Locate the cell with the specified text and output its (X, Y) center coordinate. 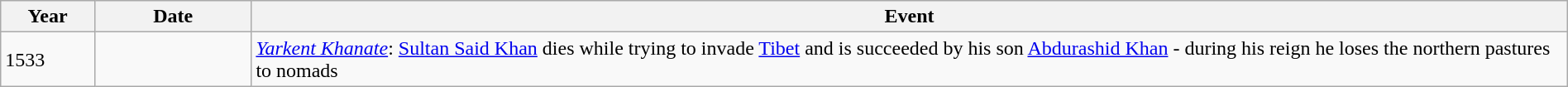
Date (172, 17)
Year (48, 17)
1533 (48, 60)
Event (910, 17)
